Return [X, Y] of the center of cell containing provided text 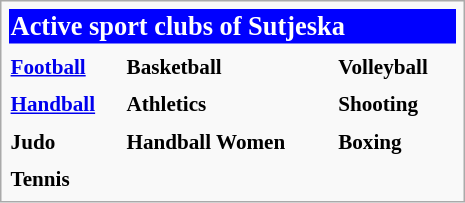
Football [66, 66]
Handball Women [230, 141]
Boxing [397, 141]
Volleyball [397, 66]
Basketball [230, 66]
Shooting [397, 104]
Active sport clubs of Sutjeska [232, 26]
Judo [66, 141]
Tennis [66, 179]
Athletics [230, 104]
Handball [66, 104]
